Determine the [x, y] coordinate at the center of the cell enclosing the given text.  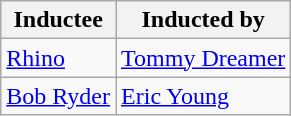
Bob Ryder [58, 96]
Eric Young [204, 96]
Inducted by [204, 20]
Rhino [58, 58]
Inductee [58, 20]
Tommy Dreamer [204, 58]
